Pinpoint the cell where the given text exists, returning its [X, Y] midpoint coordinate. 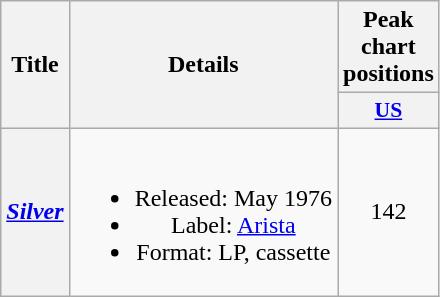
US [389, 111]
Peak chart positions [389, 47]
Silver [35, 212]
Title [35, 65]
142 [389, 212]
Released: May 1976Label: AristaFormat: LP, cassette [203, 212]
Details [203, 65]
